Output the [X, Y] coordinate of the center of the cell containing the given text.  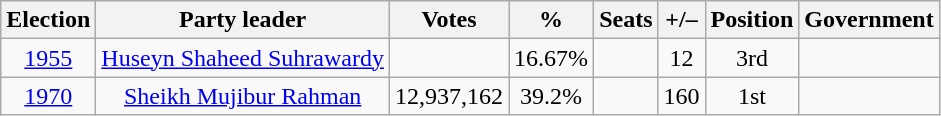
16.67% [552, 58]
1st [752, 96]
1970 [48, 96]
+/– [682, 20]
Election [48, 20]
Sheikh Mujibur Rahman [243, 96]
12 [682, 58]
% [552, 20]
Position [752, 20]
Huseyn Shaheed Suhrawardy [243, 58]
Party leader [243, 20]
Votes [448, 20]
Government [869, 20]
12,937,162 [448, 96]
160 [682, 96]
Seats [626, 20]
1955 [48, 58]
3rd [752, 58]
39.2% [552, 96]
